Determine the (x, y) coordinate at the center of the cell enclosing the given text.  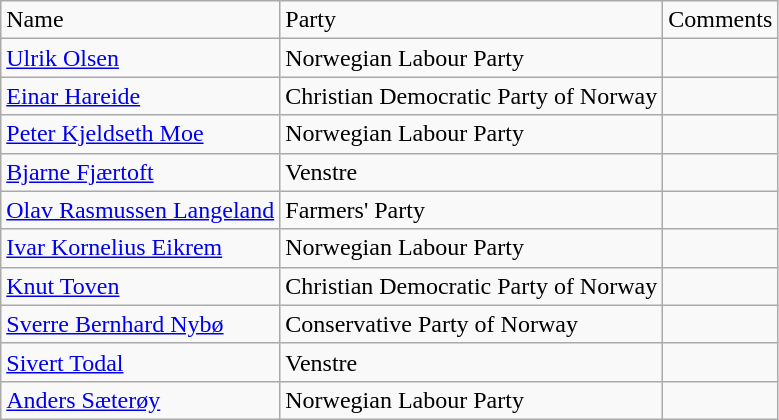
Conservative Party of Norway (472, 324)
Comments (720, 20)
Olav Rasmussen Langeland (140, 210)
Anders Sæterøy (140, 400)
Farmers' Party (472, 210)
Peter Kjeldseth Moe (140, 134)
Knut Toven (140, 286)
Einar Hareide (140, 96)
Ivar Kornelius Eikrem (140, 248)
Name (140, 20)
Ulrik Olsen (140, 58)
Sivert Todal (140, 362)
Bjarne Fjærtoft (140, 172)
Sverre Bernhard Nybø (140, 324)
Party (472, 20)
